Extract the (x, y) coordinate from the center of the cell holding the provided text.  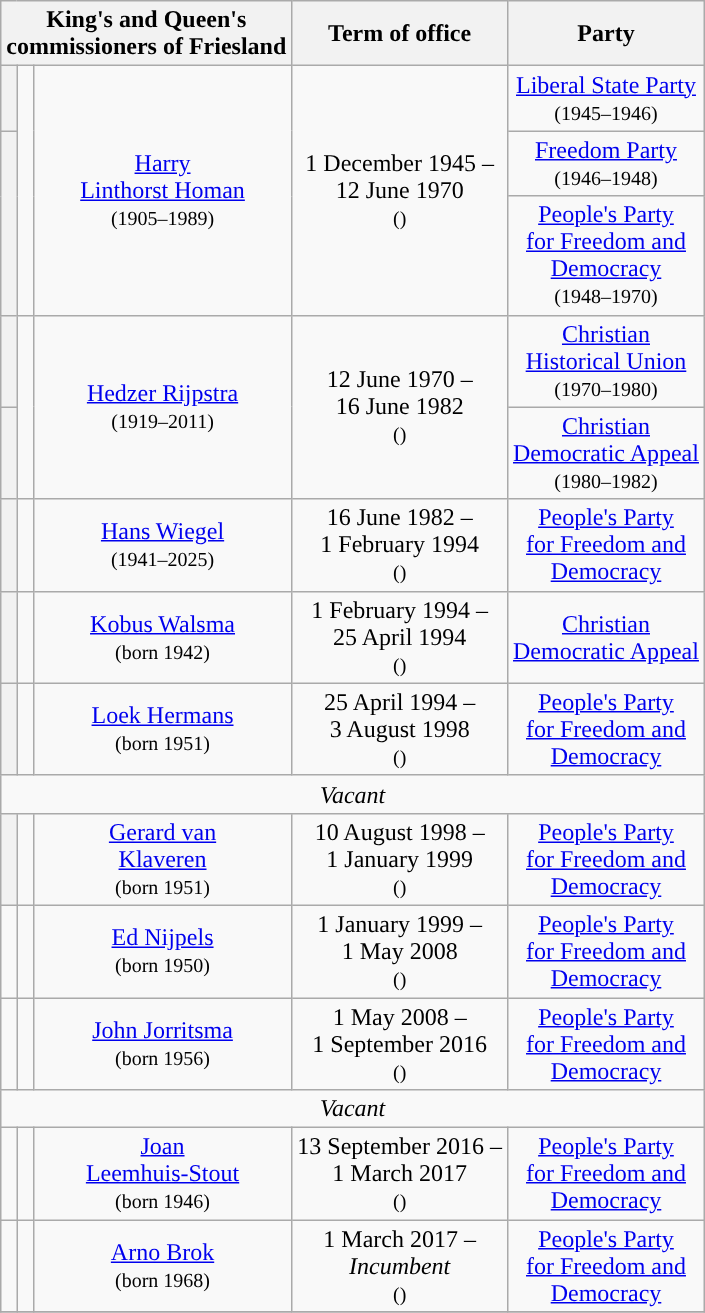
Ed Nijpels (born 1950) (162, 951)
John Jorritsma (born 1956) (162, 1044)
1 January 1999 – 1 May 2008 () (400, 951)
16 June 1982 – 1 February 1994 () (400, 545)
1 March 2017 – Incumbent () (400, 1266)
13 September 2016 – 1 March 2017 () (400, 1174)
Term of office (400, 34)
Christian Democratic Appeal (606, 637)
People's Party for Freedom and Democracy (1948–1970) (606, 256)
Kobus Walsma (born 1942) (162, 637)
Freedom Party (1946–1948) (606, 164)
10 August 1998 – 1 January 1999 () (400, 859)
Hedzer Rijpstra (1919–2011) (162, 407)
12 June 1970 – 16 June 1982 () (400, 407)
Christian Democratic Appeal (1980–1982) (606, 453)
Hans Wiegel (1941–2025) (162, 545)
Liberal State Party (1945–1946) (606, 98)
1 May 2008 – 1 September 2016 () (400, 1044)
25 April 1994 – 3 August 1998 () (400, 729)
Arno Brok (born 1968) (162, 1266)
Party (606, 34)
Harry Linthorst Homan (1905–1989) (162, 190)
Joan Leemhuis-Stout (born 1946) (162, 1174)
King's and Queen's commissioners of Friesland (146, 34)
Gerard van Klaveren (born 1951) (162, 859)
1 February 1994 – 25 April 1994 () (400, 637)
1 December 1945 – 12 June 1970 () (400, 190)
Christian Historical Union (1970–1980) (606, 361)
Loek Hermans (born 1951) (162, 729)
